Determine the [x, y] coordinate at the center of the cell enclosing the given text.  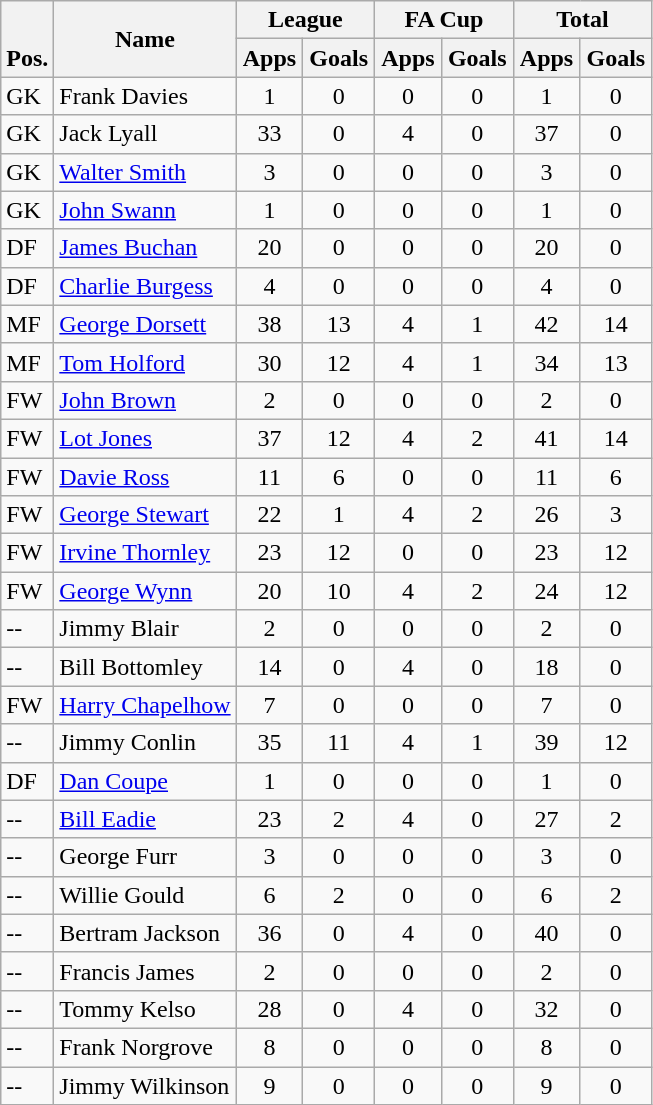
Willie Gould [145, 895]
Jimmy Blair [145, 629]
Walter Smith [145, 172]
18 [546, 667]
Harry Chapelhow [145, 705]
Tom Holford [145, 362]
26 [546, 515]
Jimmy Wilkinson [145, 1085]
Dan Coupe [145, 781]
42 [546, 324]
41 [546, 438]
40 [546, 933]
George Wynn [145, 591]
Frank Davies [145, 96]
35 [270, 743]
George Furr [145, 857]
George Dorsett [145, 324]
30 [270, 362]
Tommy Kelso [145, 1009]
Jimmy Conlin [145, 743]
10 [339, 591]
Pos. [28, 39]
George Stewart [145, 515]
Lot Jones [145, 438]
Irvine Thornley [145, 553]
James Buchan [145, 248]
John Swann [145, 210]
Frank Norgrove [145, 1047]
Charlie Burgess [145, 286]
Davie Ross [145, 477]
League [306, 20]
Bertram Jackson [145, 933]
39 [546, 743]
24 [546, 591]
34 [546, 362]
32 [546, 1009]
Total [582, 20]
36 [270, 933]
38 [270, 324]
28 [270, 1009]
22 [270, 515]
John Brown [145, 400]
Bill Bottomley [145, 667]
Bill Eadie [145, 819]
Jack Lyall [145, 134]
Francis James [145, 971]
27 [546, 819]
33 [270, 134]
FA Cup [444, 20]
Name [145, 39]
